Pinpoint the cell where the given text exists, returning its (X, Y) midpoint coordinate. 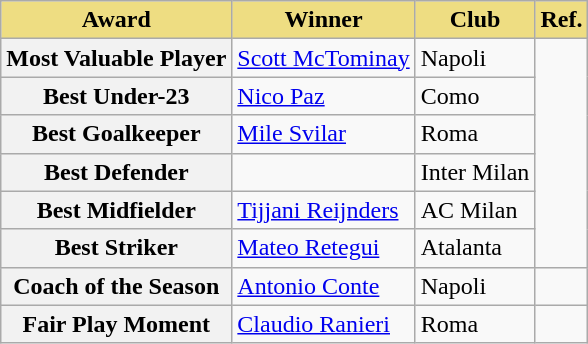
Como (475, 96)
Best Midfielder (116, 210)
Best Defender (116, 172)
Inter Milan (475, 172)
Nico Paz (324, 96)
Tijjani Reijnders (324, 210)
Best Under-23 (116, 96)
Scott McTominay (324, 58)
Winner (324, 20)
Coach of the Season (116, 286)
Atalanta (475, 248)
Best Striker (116, 248)
Fair Play Moment (116, 324)
Mateo Retegui (324, 248)
Antonio Conte (324, 286)
Claudio Ranieri (324, 324)
Award (116, 20)
Club (475, 20)
Best Goalkeeper (116, 134)
Ref. (562, 20)
Mile Svilar (324, 134)
Most Valuable Player (116, 58)
AC Milan (475, 210)
